For the text-containing cell, return its midpoint in (x, y) coordinate format. 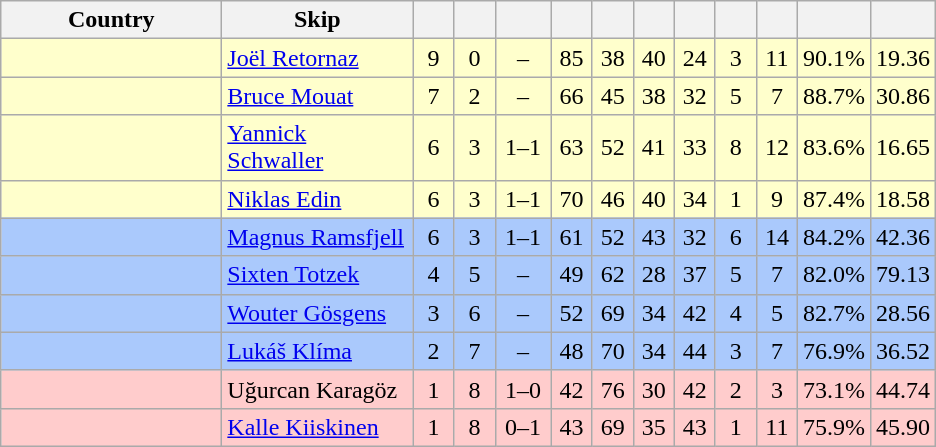
44 (694, 351)
83.6% (834, 148)
45.90 (902, 427)
19.36 (902, 58)
73.1% (834, 389)
Joël Retornaz (318, 58)
82.0% (834, 275)
24 (694, 58)
61 (572, 237)
90.1% (834, 58)
Wouter Gösgens (318, 313)
Niklas Edin (318, 199)
0–1 (523, 427)
Country (112, 20)
48 (572, 351)
42.36 (902, 237)
Bruce Mouat (318, 96)
Lukáš Klíma (318, 351)
Sixten Totzek (318, 275)
46 (612, 199)
45 (612, 96)
0 (474, 58)
76 (612, 389)
84.2% (834, 237)
18.58 (902, 199)
28.56 (902, 313)
44.74 (902, 389)
88.7% (834, 96)
14 (776, 237)
76.9% (834, 351)
Magnus Ramsfjell (318, 237)
Yannick Schwaller (318, 148)
75.9% (834, 427)
30 (654, 389)
66 (572, 96)
Skip (318, 20)
85 (572, 58)
1–0 (523, 389)
30.86 (902, 96)
Uğurcan Karagöz (318, 389)
49 (572, 275)
63 (572, 148)
28 (654, 275)
82.7% (834, 313)
Kalle Kiiskinen (318, 427)
62 (612, 275)
41 (654, 148)
87.4% (834, 199)
36.52 (902, 351)
37 (694, 275)
33 (694, 148)
16.65 (902, 148)
79.13 (902, 275)
35 (654, 427)
12 (776, 148)
